For the text-containing cell, return its midpoint in (X, Y) coordinate format. 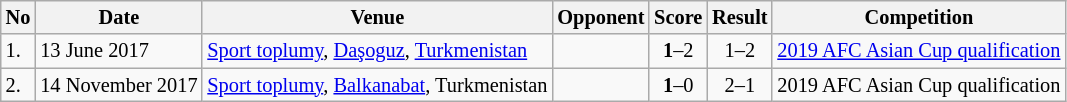
2–1 (740, 85)
Result (740, 17)
Score (678, 17)
2. (18, 85)
No (18, 17)
Opponent (600, 17)
Sport toplumy, Daşoguz, Turkmenistan (377, 51)
1. (18, 51)
14 November 2017 (118, 85)
Date (118, 17)
Sport toplumy, Balkanabat, Turkmenistan (377, 85)
Competition (918, 17)
13 June 2017 (118, 51)
1–0 (678, 85)
Venue (377, 17)
